Pinpoint the cell where the given text exists, returning its (X, Y) midpoint coordinate. 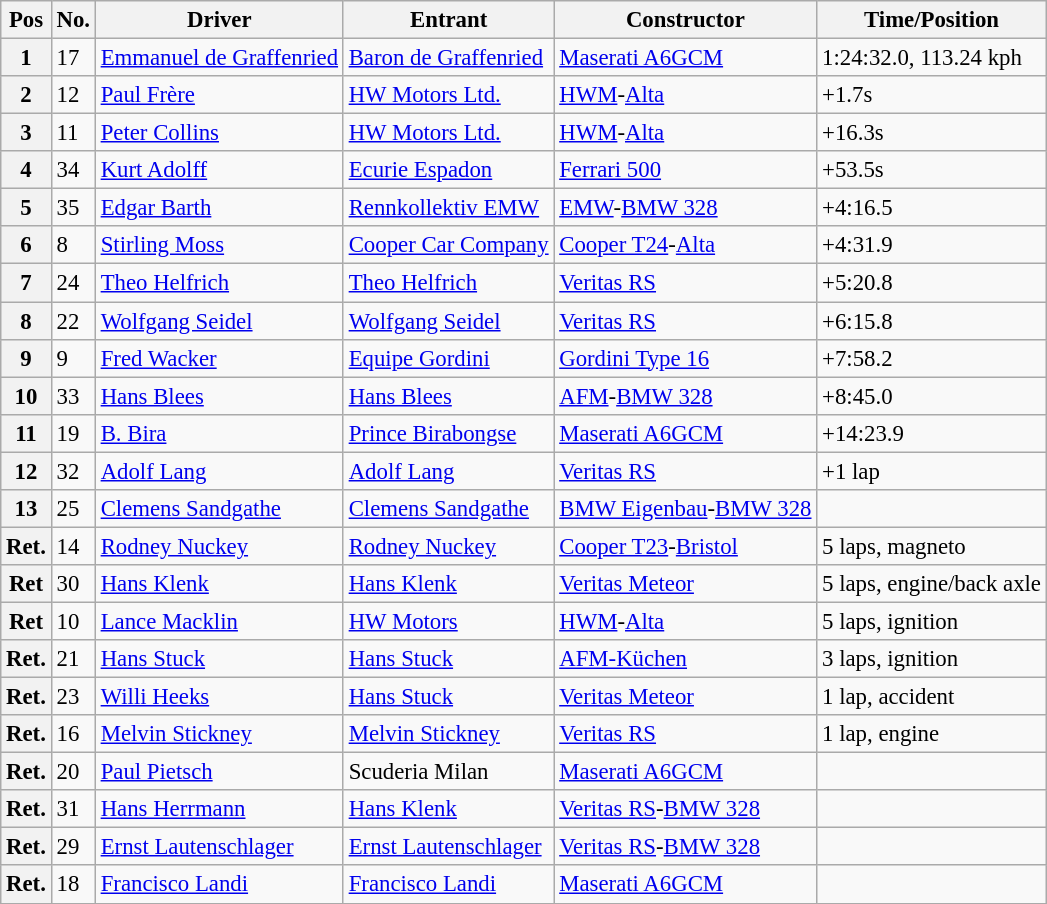
30 (73, 584)
20 (73, 772)
14 (73, 546)
+7:58.2 (932, 358)
16 (73, 734)
+4:31.9 (932, 245)
+16.3s (932, 133)
Time/Position (932, 20)
1 (26, 58)
+8:45.0 (932, 396)
+14:23.9 (932, 433)
Prince Birabongse (448, 433)
Cooper T23-Bristol (686, 546)
Emmanuel de Graffenried (219, 58)
7 (26, 283)
Paul Pietsch (219, 772)
1 lap, accident (932, 697)
5 (26, 208)
+6:15.8 (932, 321)
Edgar Barth (219, 208)
Entrant (448, 20)
3 (26, 133)
2 (26, 95)
Cooper T24-Alta (686, 245)
Driver (219, 20)
Cooper Car Company (448, 245)
Rennkollektiv EMW (448, 208)
4 (26, 170)
35 (73, 208)
33 (73, 396)
34 (73, 170)
Ecurie Espadon (448, 170)
+1.7s (932, 95)
18 (73, 885)
19 (73, 433)
Hans Herrmann (219, 809)
Paul Frère (219, 95)
Ferrari 500 (686, 170)
HW Motors (448, 621)
25 (73, 509)
5 laps, magneto (932, 546)
+53.5s (932, 170)
Kurt Adolff (219, 170)
BMW Eigenbau-BMW 328 (686, 509)
Peter Collins (219, 133)
B. Bira (219, 433)
32 (73, 471)
6 (26, 245)
21 (73, 659)
Scuderia Milan (448, 772)
23 (73, 697)
+1 lap (932, 471)
31 (73, 809)
AFM-Küchen (686, 659)
24 (73, 283)
Willi Heeks (219, 697)
13 (26, 509)
EMW-BMW 328 (686, 208)
AFM-BMW 328 (686, 396)
+5:20.8 (932, 283)
3 laps, ignition (932, 659)
Gordini Type 16 (686, 358)
17 (73, 58)
Stirling Moss (219, 245)
22 (73, 321)
Pos (26, 20)
29 (73, 847)
No. (73, 20)
5 laps, engine/back axle (932, 584)
Constructor (686, 20)
5 laps, ignition (932, 621)
Baron de Graffenried (448, 58)
Fred Wacker (219, 358)
1 lap, engine (932, 734)
1:24:32.0, 113.24 kph (932, 58)
+4:16.5 (932, 208)
Equipe Gordini (448, 358)
Lance Macklin (219, 621)
